Provide the (x, y) coordinate of the cell's center where the given text is located.  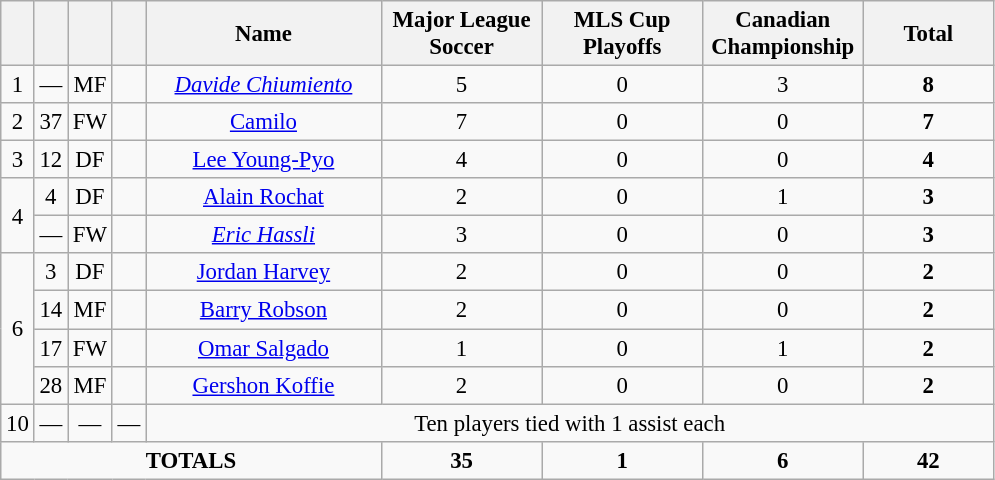
28 (50, 385)
8 (928, 85)
35 (462, 460)
10 (18, 423)
Eric Hassli (264, 235)
Jordan Harvey (264, 273)
Alain Rochat (264, 197)
Name (264, 34)
14 (50, 310)
Barry Robson (264, 310)
Lee Young-Pyo (264, 160)
Major League Soccer (462, 34)
12 (50, 160)
Total (928, 34)
Davide Chiumiento (264, 85)
Gershon Koffie (264, 385)
Omar Salgado (264, 348)
37 (50, 122)
TOTALS (191, 460)
Ten players tied with 1 assist each (570, 423)
Camilo (264, 122)
42 (928, 460)
5 (462, 85)
17 (50, 348)
MLS Cup Playoffs (622, 34)
Canadian Championship (782, 34)
